Return the [x, y] coordinate for the center point of the cell that contains the specified text.  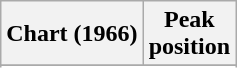
Peakposition [189, 34]
Chart (1966) [72, 34]
